Search for the cell housing the specified text and yield its [X, Y] center coordinate. 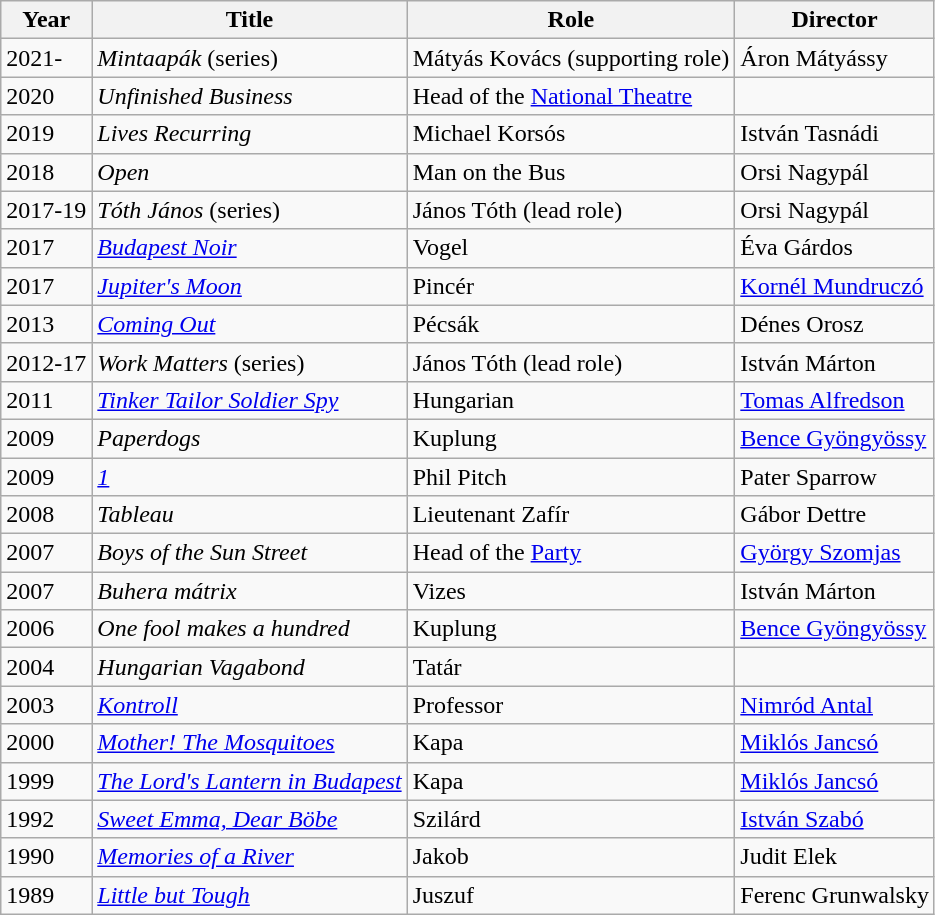
Buhera mátrix [250, 591]
Boys of the Sun Street [250, 553]
Kornél Mundruczó [835, 286]
Jupiter's Moon [250, 286]
Tinker Tailor Soldier Spy [250, 400]
Michael Korsós [571, 134]
1989 [46, 895]
Work Matters (series) [250, 362]
Lives Recurring [250, 134]
2008 [46, 515]
Coming Out [250, 324]
Director [835, 20]
István Szabó [835, 819]
Mother! The Mosquitoes [250, 743]
1 [250, 477]
Juszuf [571, 895]
Mintaapák (series) [250, 58]
Unfinished Business [250, 96]
Pécsák [571, 324]
Judit Elek [835, 857]
2000 [46, 743]
1990 [46, 857]
Man on the Bus [571, 172]
Open [250, 172]
Ferenc Grunwalsky [835, 895]
Tableau [250, 515]
Pater Sparrow [835, 477]
György Szomjas [835, 553]
2006 [46, 629]
Pincér [571, 286]
2020 [46, 96]
One fool makes a hundred [250, 629]
Paperdogs [250, 438]
Budapest Noir [250, 248]
2012-17 [46, 362]
Vogel [571, 248]
The Lord's Lantern in Budapest [250, 781]
2004 [46, 667]
Tomas Alfredson [835, 400]
Little but Tough [250, 895]
2017-19 [46, 210]
2003 [46, 705]
Szilárd [571, 819]
István Tasnádi [835, 134]
Head of the National Theatre [571, 96]
Hungarian Vagabond [250, 667]
Áron Mátyássy [835, 58]
Mátyás Kovács (supporting role) [571, 58]
Jakob [571, 857]
Kontroll [250, 705]
Tóth János (series) [250, 210]
Vizes [571, 591]
Sweet Emma, Dear Böbe [250, 819]
Year [46, 20]
Role [571, 20]
Gábor Dettre [835, 515]
1992 [46, 819]
Hungarian [571, 400]
2019 [46, 134]
Tatár [571, 667]
Éva Gárdos [835, 248]
Phil Pitch [571, 477]
Professor [571, 705]
Dénes Orosz [835, 324]
Head of the Party [571, 553]
Nimród Antal [835, 705]
1999 [46, 781]
Memories of a River [250, 857]
2021- [46, 58]
2011 [46, 400]
2018 [46, 172]
2013 [46, 324]
Lieutenant Zafír [571, 515]
Title [250, 20]
